Return [X, Y] of the center of cell containing provided text 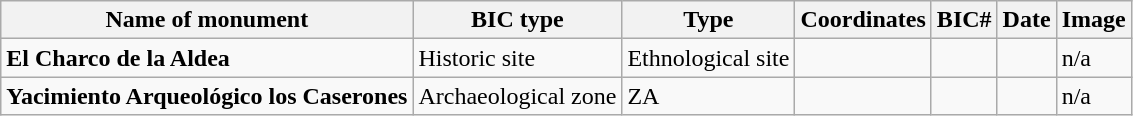
BIC# [964, 20]
Type [708, 20]
BIC type [518, 20]
Image [1094, 20]
Coordinates [863, 20]
El Charco de la Aldea [207, 58]
Date [1026, 20]
Archaeological zone [518, 96]
Historic site [518, 58]
Yacimiento Arqueológico los Caserones [207, 96]
Ethnological site [708, 58]
ZA [708, 96]
Name of monument [207, 20]
